Identify which cell holds the provided text, then report its (x, y) central coordinate. 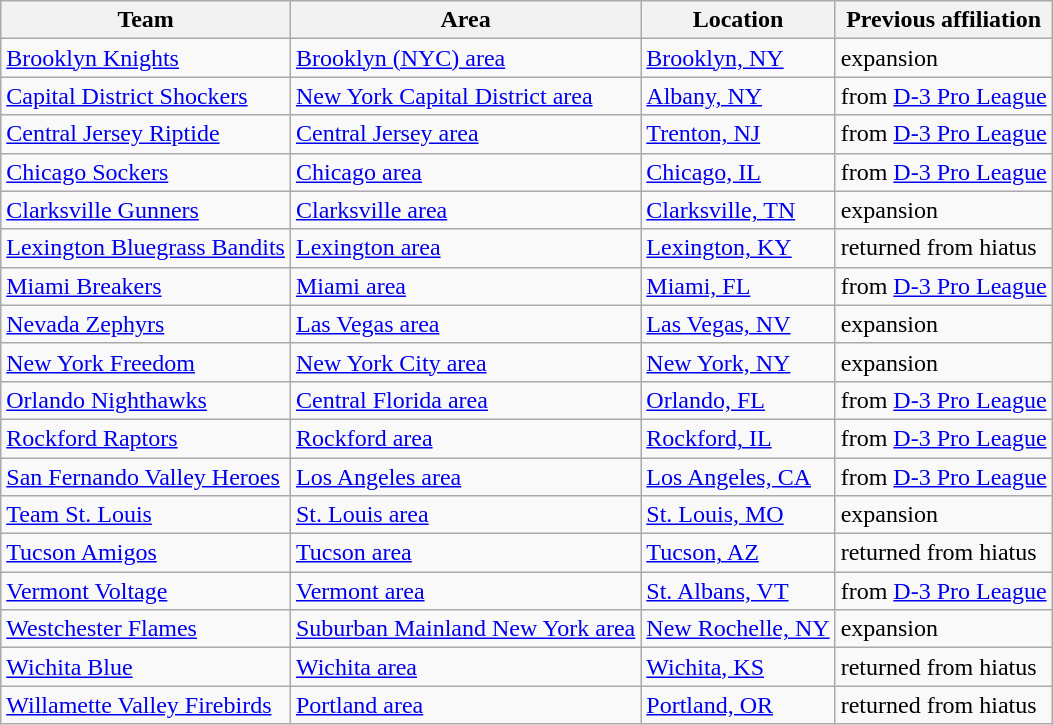
Location (738, 20)
Team (146, 20)
Rockford, IL (738, 438)
St. Albans, VT (738, 591)
Clarksville area (465, 210)
Tucson Amigos (146, 553)
New York, NY (738, 362)
New York City area (465, 362)
Chicago, IL (738, 172)
Area (465, 20)
Willamette Valley Firebirds (146, 705)
Chicago area (465, 172)
Lexington, KY (738, 248)
Chicago Sockers (146, 172)
Westchester Flames (146, 629)
Orlando, FL (738, 400)
Rockford Raptors (146, 438)
Central Florida area (465, 400)
Vermont Voltage (146, 591)
Tucson, AZ (738, 553)
Wichita, KS (738, 667)
Suburban Mainland New York area (465, 629)
Central Jersey Riptide (146, 134)
New Rochelle, NY (738, 629)
Clarksville, TN (738, 210)
Wichita area (465, 667)
Las Vegas, NV (738, 324)
Las Vegas area (465, 324)
Portland, OR (738, 705)
Vermont area (465, 591)
New York Capital District area (465, 96)
Portland area (465, 705)
Brooklyn Knights (146, 58)
Capital District Shockers (146, 96)
Miami area (465, 286)
Clarksville Gunners (146, 210)
Los Angeles area (465, 477)
Orlando Nighthawks (146, 400)
Nevada Zephyrs (146, 324)
Miami, FL (738, 286)
New York Freedom (146, 362)
San Fernando Valley Heroes (146, 477)
Team St. Louis (146, 515)
Wichita Blue (146, 667)
St. Louis, MO (738, 515)
Lexington Bluegrass Bandits (146, 248)
Lexington area (465, 248)
Los Angeles, CA (738, 477)
Previous affiliation (944, 20)
Miami Breakers (146, 286)
Central Jersey area (465, 134)
Trenton, NJ (738, 134)
Rockford area (465, 438)
Tucson area (465, 553)
St. Louis area (465, 515)
Brooklyn (NYC) area (465, 58)
Albany, NY (738, 96)
Brooklyn, NY (738, 58)
